For the text-containing cell, return its midpoint in (X, Y) coordinate format. 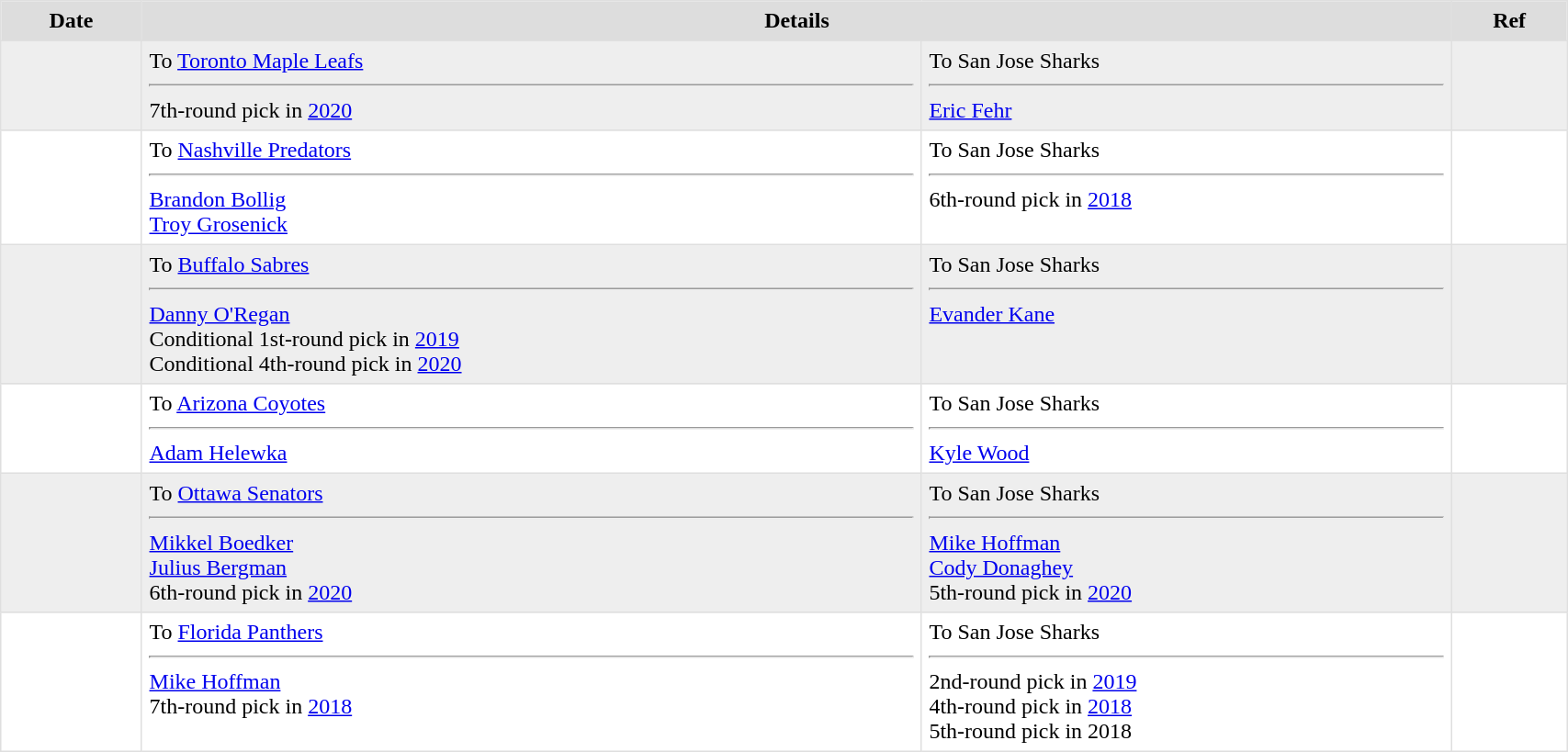
To San Jose Sharks2nd-round pick in 20194th-round pick in 20185th-round pick in 2018 (1187, 682)
To Nashville PredatorsBrandon BolligTroy Grosenick (531, 187)
To San Jose SharksEvander Kane (1187, 314)
To Ottawa SenatorsMikkel BoedkerJulius Bergman6th-round pick in 2020 (531, 543)
To San Jose Sharks6th-round pick in 2018 (1187, 187)
To Toronto Maple Leafs7th-round pick in 2020 (531, 85)
To San Jose SharksMike HoffmanCody Donaghey5th-round pick in 2020 (1187, 543)
To San Jose SharksKyle Wood (1187, 429)
To Arizona CoyotesAdam Helewka (531, 429)
To Florida PanthersMike Hoffman7th-round pick in 2018 (531, 682)
Ref (1510, 21)
To Buffalo SabresDanny O'ReganConditional 1st-round pick in 2019Conditional 4th-round pick in 2020 (531, 314)
To San Jose SharksEric Fehr (1187, 85)
Date (72, 21)
Details (796, 21)
